Identify which cell holds the provided text, then report its [x, y] central coordinate. 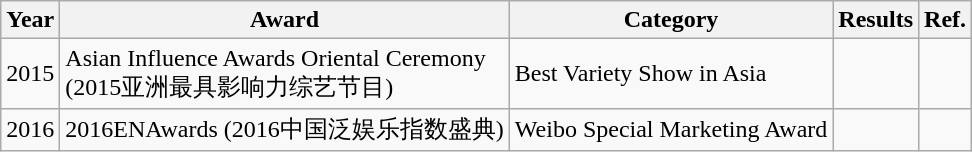
Ref. [946, 20]
Year [30, 20]
2016ENAwards (2016中国泛娱乐指数盛典) [284, 130]
2016 [30, 130]
Results [876, 20]
Weibo Special Marketing Award [671, 130]
Category [671, 20]
Award [284, 20]
Asian Influence Awards Oriental Ceremony(2015亚洲最具影响力综艺节目) [284, 74]
2015 [30, 74]
Best Variety Show in Asia [671, 74]
